Locate the cell with the specified text and output its (X, Y) center coordinate. 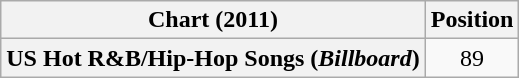
Chart (2011) (213, 20)
89 (472, 58)
US Hot R&B/Hip-Hop Songs (Billboard) (213, 58)
Position (472, 20)
